Detect which cell encompasses the target text, then output its (X, Y) center coordinate. 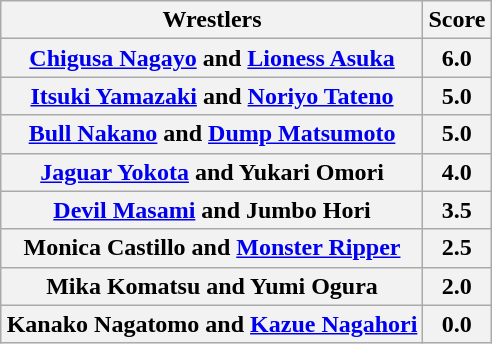
Itsuki Yamazaki and Noriyo Tateno (212, 96)
3.5 (457, 210)
Monica Castillo and Monster Ripper (212, 248)
Devil Masami and Jumbo Hori (212, 210)
Bull Nakano and Dump Matsumoto (212, 134)
Wrestlers (212, 20)
Jaguar Yokota and Yukari Omori (212, 172)
0.0 (457, 324)
2.0 (457, 286)
2.5 (457, 248)
Mika Komatsu and Yumi Ogura (212, 286)
6.0 (457, 58)
Score (457, 20)
4.0 (457, 172)
Chigusa Nagayo and Lioness Asuka (212, 58)
Kanako Nagatomo and Kazue Nagahori (212, 324)
